Extract the [X, Y] coordinate from the center of the cell holding the provided text.  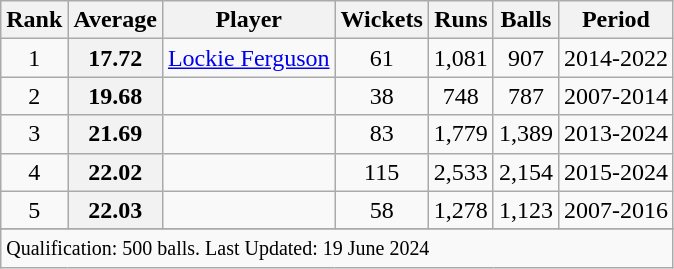
Average [116, 20]
Player [248, 20]
5 [34, 210]
58 [382, 210]
Lockie Ferguson [248, 58]
1 [34, 58]
748 [460, 96]
Runs [460, 20]
Qualification: 500 balls. Last Updated: 19 June 2024 [338, 248]
787 [526, 96]
1,779 [460, 134]
Rank [34, 20]
Wickets [382, 20]
19.68 [116, 96]
2,533 [460, 172]
2,154 [526, 172]
2 [34, 96]
83 [382, 134]
2013-2024 [616, 134]
Period [616, 20]
Balls [526, 20]
17.72 [116, 58]
115 [382, 172]
38 [382, 96]
907 [526, 58]
22.02 [116, 172]
21.69 [116, 134]
2014-2022 [616, 58]
3 [34, 134]
61 [382, 58]
1,123 [526, 210]
1,081 [460, 58]
2007-2014 [616, 96]
2007-2016 [616, 210]
1,389 [526, 134]
4 [34, 172]
22.03 [116, 210]
2015-2024 [616, 172]
1,278 [460, 210]
